Pinpoint the cell where the given text exists, returning its (X, Y) midpoint coordinate. 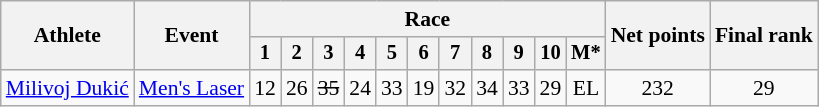
4 (360, 54)
26 (297, 88)
35 (329, 88)
24 (360, 88)
8 (487, 54)
10 (551, 54)
Final rank (764, 36)
34 (487, 88)
Event (192, 36)
1 (265, 54)
Athlete (68, 36)
32 (455, 88)
2 (297, 54)
Race (427, 19)
EL (586, 88)
5 (392, 54)
9 (519, 54)
Net points (658, 36)
19 (424, 88)
Men's Laser (192, 88)
Milivoj Dukić (68, 88)
6 (424, 54)
12 (265, 88)
7 (455, 54)
M* (586, 54)
232 (658, 88)
3 (329, 54)
